Scan for the cell matching the given text and deliver its (X, Y) coordinate at center. 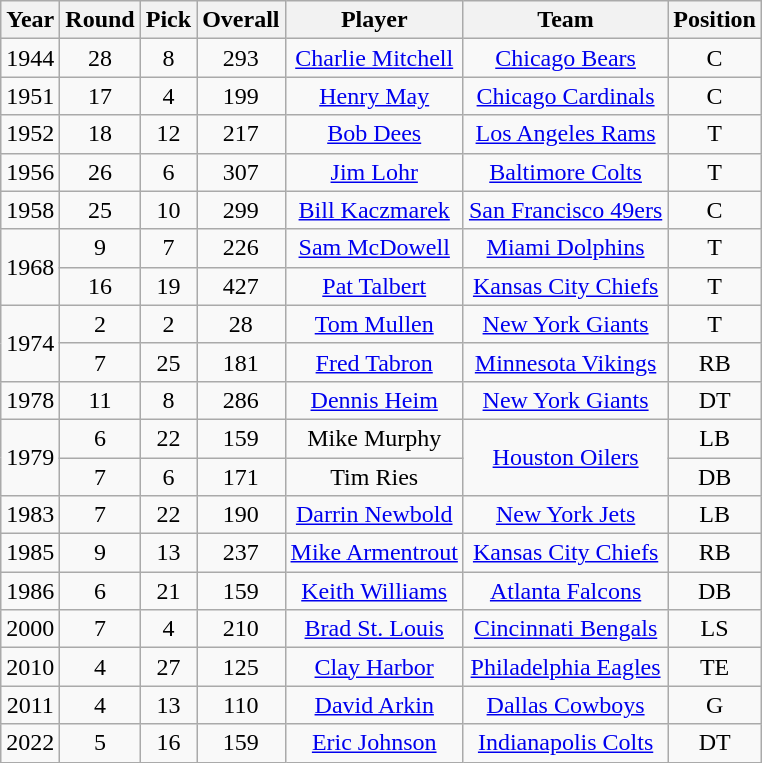
286 (241, 400)
1979 (30, 457)
Bill Kaczmarek (374, 210)
Player (374, 20)
David Arkin (374, 705)
Baltimore Colts (565, 172)
Tim Ries (374, 477)
LS (715, 629)
Year (30, 20)
Los Angeles Rams (565, 134)
171 (241, 477)
Atlanta Falcons (565, 591)
Fred Tabron (374, 362)
Henry May (374, 96)
17 (100, 96)
1986 (30, 591)
Mike Murphy (374, 438)
1958 (30, 210)
Minnesota Vikings (565, 362)
Mike Armentrout (374, 553)
427 (241, 286)
Indianapolis Colts (565, 743)
293 (241, 58)
299 (241, 210)
1968 (30, 267)
2010 (30, 667)
26 (100, 172)
Team (565, 20)
Overall (241, 20)
Chicago Bears (565, 58)
G (715, 705)
110 (241, 705)
1944 (30, 58)
San Francisco 49ers (565, 210)
1951 (30, 96)
1985 (30, 553)
Bob Dees (374, 134)
2000 (30, 629)
19 (168, 286)
2022 (30, 743)
Darrin Newbold (374, 515)
Dallas Cowboys (565, 705)
1956 (30, 172)
Pick (168, 20)
226 (241, 248)
11 (100, 400)
125 (241, 667)
Eric Johnson (374, 743)
199 (241, 96)
Chicago Cardinals (565, 96)
307 (241, 172)
Cincinnati Bengals (565, 629)
5 (100, 743)
237 (241, 553)
Round (100, 20)
10 (168, 210)
12 (168, 134)
27 (168, 667)
1952 (30, 134)
1974 (30, 343)
New York Jets (565, 515)
Charlie Mitchell (374, 58)
Pat Talbert (374, 286)
Sam McDowell (374, 248)
1978 (30, 400)
210 (241, 629)
181 (241, 362)
18 (100, 134)
2011 (30, 705)
Philadelphia Eagles (565, 667)
Dennis Heim (374, 400)
Position (715, 20)
Houston Oilers (565, 457)
Clay Harbor (374, 667)
190 (241, 515)
Brad St. Louis (374, 629)
Miami Dolphins (565, 248)
1983 (30, 515)
Keith Williams (374, 591)
Tom Mullen (374, 324)
217 (241, 134)
TE (715, 667)
21 (168, 591)
Jim Lohr (374, 172)
